Detect which cell encompasses the target text, then output its [X, Y] center coordinate. 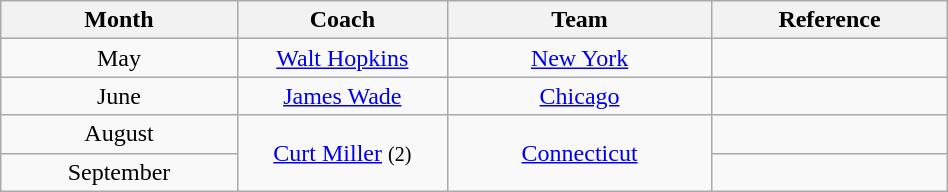
Chicago [579, 96]
August [119, 134]
James Wade [342, 96]
Connecticut [579, 153]
Coach [342, 20]
Curt Miller (2) [342, 153]
New York [579, 58]
Walt Hopkins [342, 58]
Month [119, 20]
May [119, 58]
Team [579, 20]
September [119, 172]
Reference [830, 20]
June [119, 96]
